Identify which cell holds the provided text, then report its [X, Y] central coordinate. 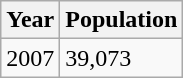
Population [122, 20]
2007 [30, 58]
39,073 [122, 58]
Year [30, 20]
